Return (x, y) of the center of cell containing provided text 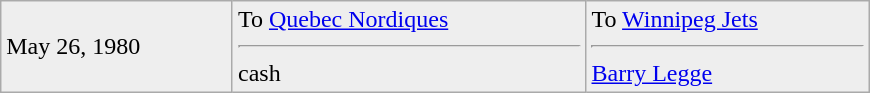
To Winnipeg JetsBarry Legge (728, 47)
To Quebec Nordiquescash (409, 47)
May 26, 1980 (117, 47)
